For the text-containing cell, return its midpoint in (x, y) coordinate format. 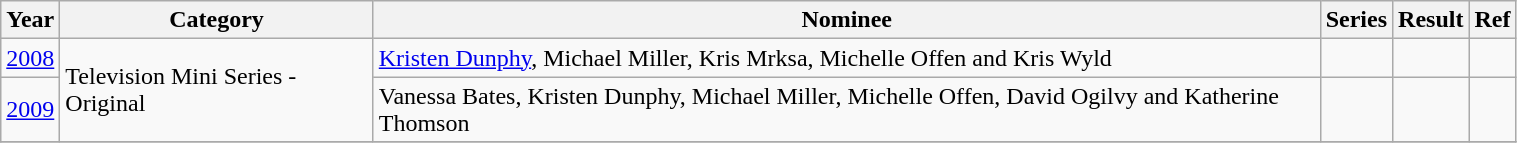
Television Mini Series - Original (216, 90)
2008 (30, 58)
Kristen Dunphy, Michael Miller, Kris Mrksa, Michelle Offen and Kris Wyld (846, 58)
Vanessa Bates, Kristen Dunphy, Michael Miller, Michelle Offen, David Ogilvy and Katherine Thomson (846, 110)
Ref (1492, 20)
Year (30, 20)
Category (216, 20)
Nominee (846, 20)
2009 (30, 110)
Result (1431, 20)
Series (1356, 20)
